Return the [x, y] coordinate for the center point of the cell that contains the specified text.  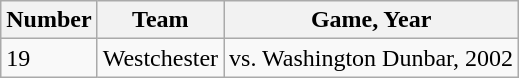
19 [49, 58]
Game, Year [372, 20]
Number [49, 20]
Westchester [160, 58]
Team [160, 20]
vs. Washington Dunbar, 2002 [372, 58]
